Locate the cell with the specified text and output its [X, Y] center coordinate. 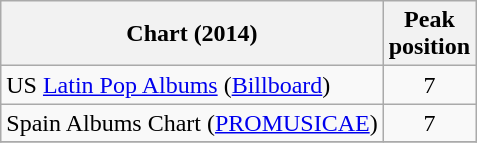
Spain Albums Chart (PROMUSICAE) [192, 123]
Peakposition [429, 34]
Chart (2014) [192, 34]
US Latin Pop Albums (Billboard) [192, 85]
